Locate the cell with the specified text and output its [x, y] center coordinate. 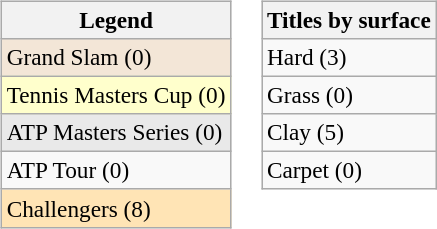
Legend [116, 20]
Hard (3) [350, 57]
Grass (0) [350, 95]
Tennis Masters Cup (0) [116, 95]
Carpet (0) [350, 171]
Clay (5) [350, 133]
Challengers (8) [116, 208]
ATP Tour (0) [116, 171]
ATP Masters Series (0) [116, 133]
Grand Slam (0) [116, 57]
Titles by surface [350, 20]
